Return [X, Y] of the center of cell containing provided text 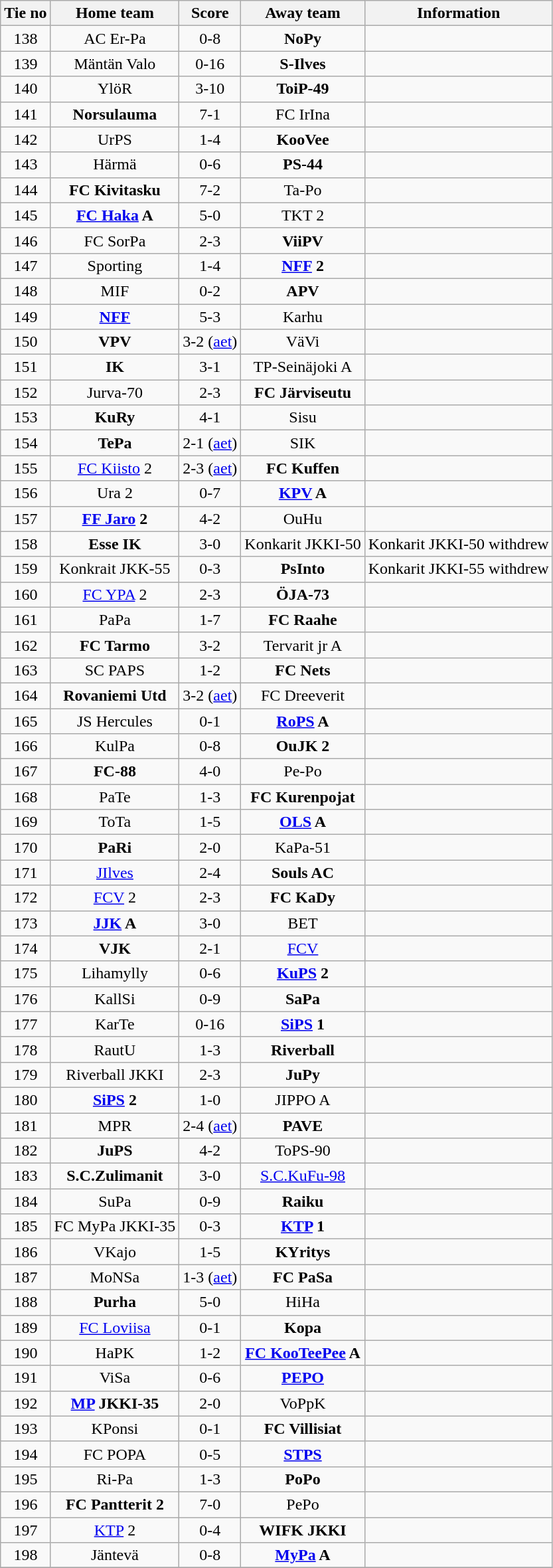
HiHa [303, 1302]
146 [25, 240]
FC Tarmo [115, 645]
158 [25, 544]
Kopa [303, 1328]
Konkarit JKKI-50 withdrew [458, 544]
Lihamylly [115, 974]
Sisu [303, 418]
Karhu [303, 317]
164 [25, 695]
VJK [115, 948]
147 [25, 266]
FC Raahe [303, 620]
168 [25, 797]
SiPS 2 [115, 1100]
BET [303, 923]
196 [25, 1504]
0-5 [210, 1454]
KYritys [303, 1252]
3-10 [210, 89]
PS-44 [303, 165]
RautU [115, 1049]
Konkrait JKK-55 [115, 569]
YlöR [115, 89]
Mäntän Valo [115, 64]
159 [25, 569]
174 [25, 948]
178 [25, 1049]
VoPpK [303, 1403]
PAVE [303, 1126]
155 [25, 468]
170 [25, 847]
NoPy [303, 39]
MIF [115, 291]
OuJK 2 [303, 746]
195 [25, 1479]
VäVi [303, 342]
1-7 [210, 620]
Purha [115, 1302]
ToiP-49 [303, 89]
186 [25, 1252]
188 [25, 1302]
KooVee [303, 139]
152 [25, 392]
KuRy [115, 418]
PaPa [115, 620]
175 [25, 974]
S-Ilves [303, 64]
KTP 1 [303, 1227]
FC Nets [303, 670]
2-4 [210, 873]
FC KaDy [303, 898]
Ta-Po [303, 190]
OLS A [303, 822]
FC Kuffen [303, 468]
MP JKKI-35 [115, 1403]
TePa [115, 443]
FC Kivitasku [115, 190]
191 [25, 1378]
156 [25, 493]
FC MyPa JKKI-35 [115, 1227]
PePo [303, 1504]
169 [25, 822]
1-3 (aet) [210, 1277]
7-0 [210, 1504]
KarTe [115, 1024]
185 [25, 1227]
SIK [303, 443]
181 [25, 1126]
143 [25, 165]
AC Er-Pa [115, 39]
0-7 [210, 493]
FC PaSa [303, 1277]
7-1 [210, 114]
KaPa-51 [303, 847]
161 [25, 620]
2-4 (aet) [210, 1126]
198 [25, 1555]
JIPPO A [303, 1100]
ViSa [115, 1378]
2-1 (aet) [210, 443]
HaPK [115, 1353]
FC Kurenpojat [303, 797]
FC KooTeePee A [303, 1353]
150 [25, 342]
MoNSa [115, 1277]
140 [25, 89]
KPV A [303, 493]
Raiku [303, 1201]
Souls AC [303, 873]
167 [25, 772]
179 [25, 1075]
PaTe [115, 797]
Sporting [115, 266]
PsInto [303, 569]
OuHu [303, 519]
PEPO [303, 1378]
APV [303, 291]
FC Dreeverit [303, 695]
7-2 [210, 190]
172 [25, 898]
TKT 2 [303, 215]
194 [25, 1454]
KuPS 2 [303, 974]
154 [25, 443]
197 [25, 1529]
187 [25, 1277]
VKajo [115, 1252]
139 [25, 64]
FC Loviisa [115, 1328]
Score [210, 13]
FC IrIna [303, 114]
FCV [303, 948]
166 [25, 746]
KPonsi [115, 1429]
PaRi [115, 847]
151 [25, 367]
KallSi [115, 999]
KTP 2 [115, 1529]
Jäntevä [115, 1555]
ToPS-90 [303, 1151]
142 [25, 139]
Konkarit JKKI-50 [303, 544]
PoPo [303, 1479]
Rovaniemi Utd [115, 695]
165 [25, 721]
149 [25, 317]
145 [25, 215]
Norsulauma [115, 114]
FC Järviseutu [303, 392]
FC Pantterit 2 [115, 1504]
UrPS [115, 139]
FC POPA [115, 1454]
S.C.Zulimanit [115, 1176]
WIFK JKKI [303, 1529]
3-2 [210, 645]
S.C.KuFu-98 [303, 1176]
138 [25, 39]
176 [25, 999]
SiPS 1 [303, 1024]
NFF [115, 317]
2-1 [210, 948]
VPV [115, 342]
MyPa A [303, 1555]
SuPa [115, 1201]
193 [25, 1429]
JuPS [115, 1151]
FC SorPa [115, 240]
Home team [115, 13]
JIlves [115, 873]
Ura 2 [115, 493]
190 [25, 1353]
1-0 [210, 1100]
Esse IK [115, 544]
2-3 (aet) [210, 468]
0-2 [210, 291]
171 [25, 873]
Riverball [303, 1049]
173 [25, 923]
Härmä [115, 165]
182 [25, 1151]
Riverball JKKI [115, 1075]
SC PAPS [115, 670]
FF Jaro 2 [115, 519]
148 [25, 291]
STPS [303, 1454]
FC YPA 2 [115, 594]
144 [25, 190]
IK [115, 367]
RoPS A [303, 721]
153 [25, 418]
4-0 [210, 772]
ToTa [115, 822]
Tervarit jr A [303, 645]
5-3 [210, 317]
3-1 [210, 367]
JuPy [303, 1075]
183 [25, 1176]
141 [25, 114]
184 [25, 1201]
189 [25, 1328]
Konkarit JKKI-55 withdrew [458, 569]
Away team [303, 13]
SaPa [303, 999]
JS Hercules [115, 721]
180 [25, 1100]
TP-Seinäjoki A [303, 367]
FC Villisiat [303, 1429]
Ri-Pa [115, 1479]
163 [25, 670]
FC Haka A [115, 215]
Information [458, 13]
FCV 2 [115, 898]
FC Kiisto 2 [115, 468]
160 [25, 594]
192 [25, 1403]
MPR [115, 1126]
ÖJA-73 [303, 594]
157 [25, 519]
Pe-Po [303, 772]
4-1 [210, 418]
JJK A [115, 923]
Tie no [25, 13]
162 [25, 645]
0-4 [210, 1529]
177 [25, 1024]
ViiPV [303, 240]
KulPa [115, 746]
FC-88 [115, 772]
NFF 2 [303, 266]
Jurva-70 [115, 392]
